Scan for the cell matching the given text and deliver its (X, Y) coordinate at center. 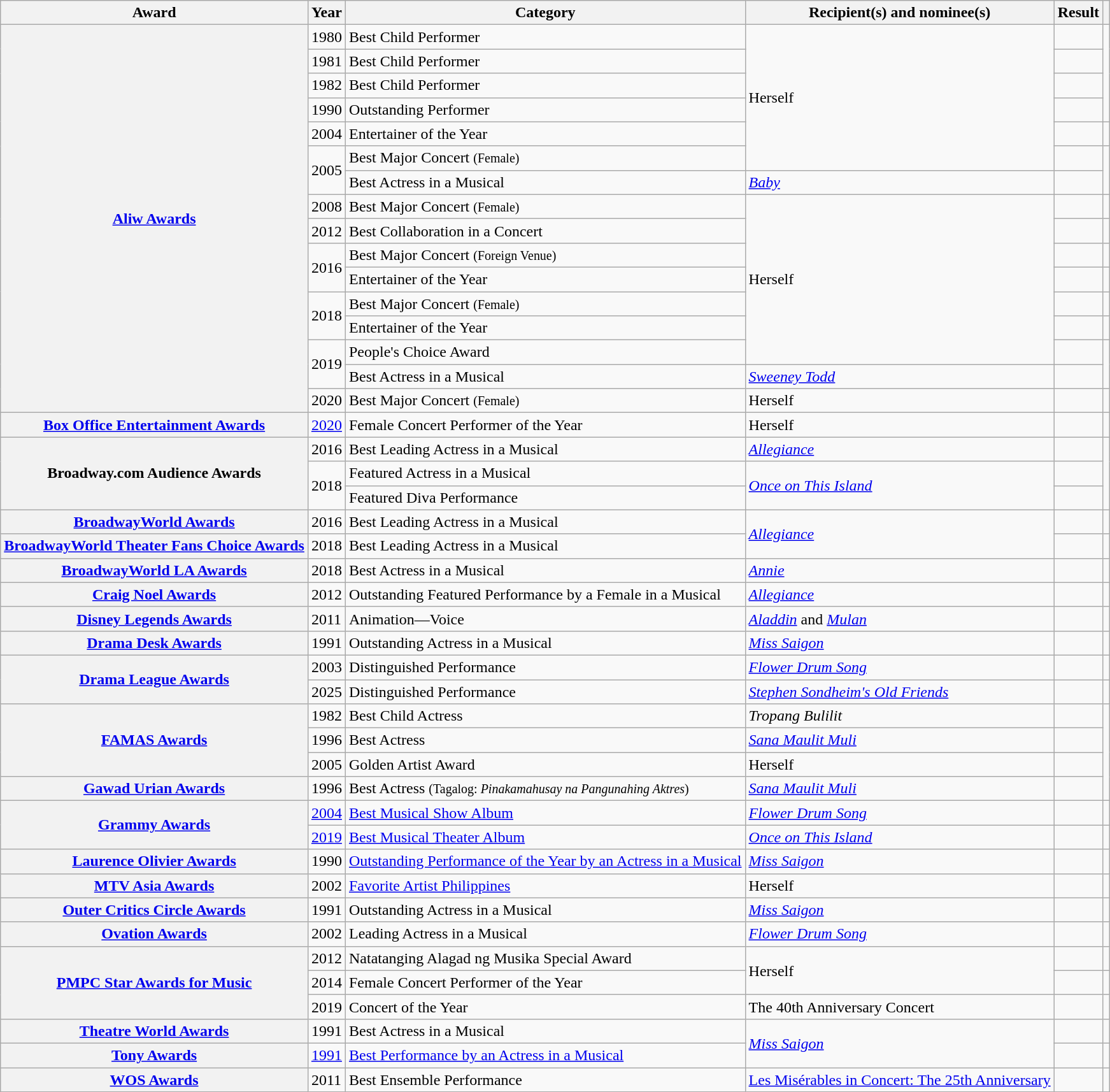
1980 (326, 37)
Featured Actress in a Musical (545, 473)
2025 (326, 691)
BroadwayWorld Awards (154, 522)
BroadwayWorld Theater Fans Choice Awards (154, 546)
Natatanging Alagad ng Musika Special Award (545, 958)
PMPC Star Awards for Music (154, 982)
Theatre World Awards (154, 1031)
Tony Awards (154, 1055)
Concert of the Year (545, 1007)
Category (545, 13)
Best Musical Theater Album (545, 837)
Outer Critics Circle Awards (154, 910)
Sweeney Todd (899, 377)
BroadwayWorld LA Awards (154, 570)
Drama League Awards (154, 679)
WOS Awards (154, 1080)
Laurence Olivier Awards (154, 861)
Best Ensemble Performance (545, 1080)
Best Actress (545, 740)
Stephen Sondheim's Old Friends (899, 691)
2014 (326, 982)
Best Musical Show Album (545, 813)
Box Office Entertainment Awards (154, 425)
Outstanding Performance of the Year by an Actress in a Musical (545, 861)
1981 (326, 61)
Animation—Voice (545, 619)
Aliw Awards (154, 219)
Drama Desk Awards (154, 643)
Leading Actress in a Musical (545, 934)
Ovation Awards (154, 934)
Award (154, 13)
Favorite Artist Philippines (545, 886)
2003 (326, 667)
Annie (899, 570)
Disney Legends Awards (154, 619)
Grammy Awards (154, 825)
The 40th Anniversary Concert (899, 1007)
Recipient(s) and nominee(s) (899, 13)
Best Performance by an Actress in a Musical (545, 1055)
Year (326, 13)
FAMAS Awards (154, 740)
Broadway.com Audience Awards (154, 473)
Best Actress (Tagalog: Pinakamahusay na Pangunahing Aktres) (545, 789)
Featured Diva Performance (545, 498)
Aladdin and Mulan (899, 619)
MTV Asia Awards (154, 886)
Result (1078, 13)
Best Collaboration in a Concert (545, 231)
2008 (326, 206)
Best Child Actress (545, 716)
Craig Noel Awards (154, 594)
Outstanding Featured Performance by a Female in a Musical (545, 594)
Outstanding Performer (545, 110)
Tropang Bulilit (899, 716)
Golden Artist Award (545, 765)
Les Misérables in Concert: The 25th Anniversary (899, 1080)
Best Major Concert (Foreign Venue) (545, 255)
Gawad Urian Awards (154, 789)
People's Choice Award (545, 352)
Baby (899, 182)
